Identify which cell holds the provided text, then report its [x, y] central coordinate. 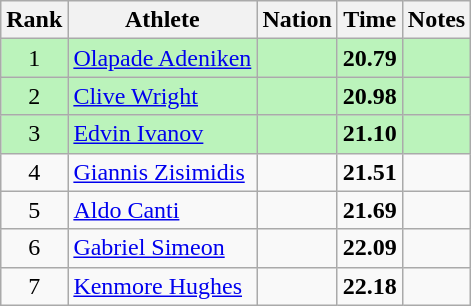
22.09 [370, 248]
21.10 [370, 134]
1 [34, 58]
Clive Wright [162, 96]
20.79 [370, 58]
Giannis Zisimidis [162, 172]
Aldo Canti [162, 210]
Edvin Ivanov [162, 134]
Kenmore Hughes [162, 286]
20.98 [370, 96]
Time [370, 20]
Athlete [162, 20]
Nation [297, 20]
7 [34, 286]
Gabriel Simeon [162, 248]
21.51 [370, 172]
3 [34, 134]
5 [34, 210]
6 [34, 248]
Rank [34, 20]
22.18 [370, 286]
21.69 [370, 210]
Notes [436, 20]
2 [34, 96]
4 [34, 172]
Olapade Adeniken [162, 58]
